Determine the (X, Y) coordinate at the center of the cell enclosing the given text.  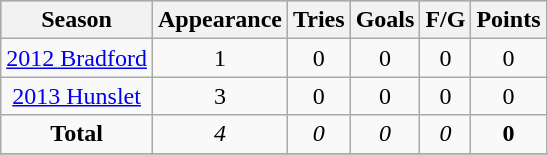
1 (220, 58)
2013 Hunslet (77, 96)
Season (77, 20)
4 (220, 134)
Total (77, 134)
Points (508, 20)
Tries (320, 20)
F/G (446, 20)
Goals (385, 20)
3 (220, 96)
2012 Bradford (77, 58)
Appearance (220, 20)
